Find where the given text appears and provide that cell's center as [X, Y] coordinate. 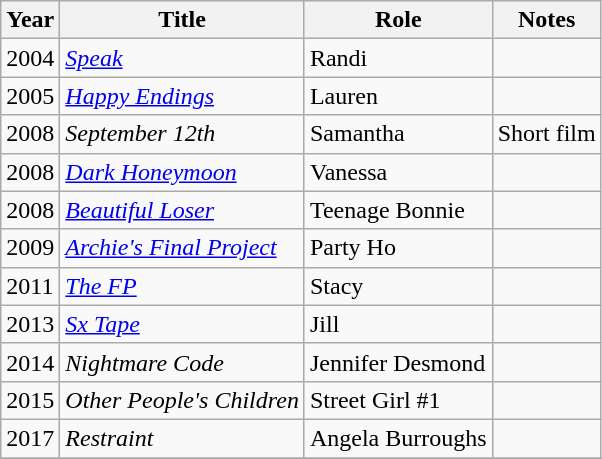
Stacy [398, 286]
Title [182, 20]
Dark Honeymoon [182, 172]
2004 [30, 58]
Teenage Bonnie [398, 210]
Nightmare Code [182, 362]
Party Ho [398, 248]
Samantha [398, 134]
Role [398, 20]
Archie's Final Project [182, 248]
Vanessa [398, 172]
Randi [398, 58]
Beautiful Loser [182, 210]
Street Girl #1 [398, 400]
Angela Burroughs [398, 438]
2017 [30, 438]
Jennifer Desmond [398, 362]
2011 [30, 286]
2013 [30, 324]
September 12th [182, 134]
Notes [546, 20]
Year [30, 20]
Speak [182, 58]
2014 [30, 362]
The FP [182, 286]
Short film [546, 134]
2005 [30, 96]
2015 [30, 400]
2009 [30, 248]
Restraint [182, 438]
Other People's Children [182, 400]
Lauren [398, 96]
Sx Tape [182, 324]
Jill [398, 324]
Happy Endings [182, 96]
